Determine the (x, y) coordinate at the center of the cell enclosing the given text.  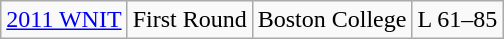
Boston College (332, 20)
First Round (190, 20)
L 61–85 (458, 20)
2011 WNIT (64, 20)
